Detect which cell encompasses the target text, then output its (X, Y) center coordinate. 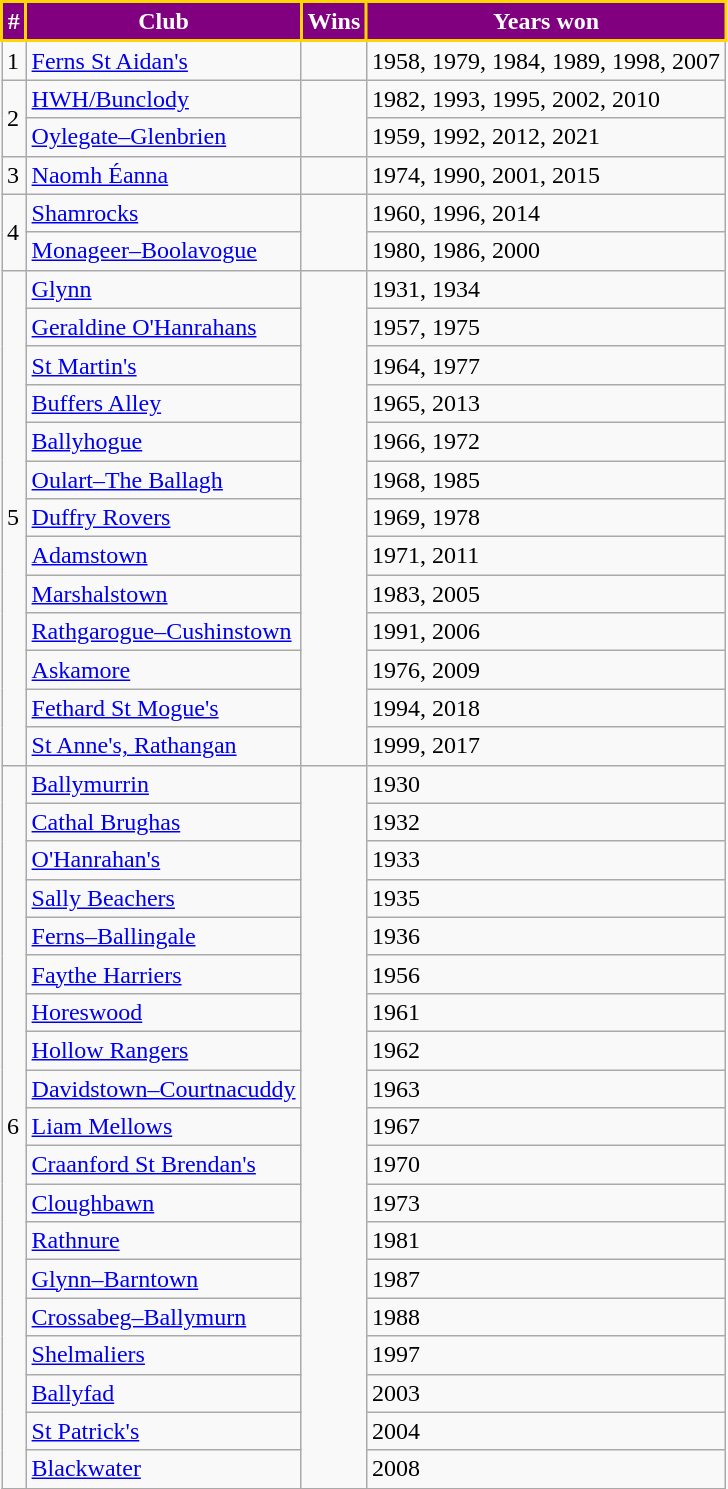
Buffers Alley (164, 403)
Rathnure (164, 1241)
HWH/Bunclody (164, 99)
1983, 2005 (546, 594)
1959, 1992, 2012, 2021 (546, 137)
Horeswood (164, 1012)
Club (164, 22)
1958, 1979, 1984, 1989, 1998, 2007 (546, 60)
Naomh Éanna (164, 175)
1 (14, 60)
1973 (546, 1203)
1988 (546, 1317)
1991, 2006 (546, 632)
1933 (546, 860)
1999, 2017 (546, 746)
1974, 1990, 2001, 2015 (546, 175)
Cloughbawn (164, 1203)
1968, 1985 (546, 479)
1963 (546, 1089)
2004 (546, 1431)
1965, 2013 (546, 403)
# (14, 22)
Glynn (164, 289)
Oulart–The Ballagh (164, 479)
Askamore (164, 670)
1931, 1934 (546, 289)
1967 (546, 1127)
1970 (546, 1165)
O'Hanrahan's (164, 860)
1994, 2018 (546, 708)
1981 (546, 1241)
Blackwater (164, 1469)
St Anne's, Rathangan (164, 746)
Glynn–Barntown (164, 1279)
Crossabeg–Ballymurn (164, 1317)
Ballyfad (164, 1393)
5 (14, 518)
1930 (546, 784)
2 (14, 118)
Ballyhogue (164, 441)
1966, 1972 (546, 441)
Monageer–Boolavogue (164, 251)
Duffry Rovers (164, 518)
1964, 1977 (546, 365)
Ferns St Aidan's (164, 60)
2003 (546, 1393)
Craanford St Brendan's (164, 1165)
1969, 1978 (546, 518)
1936 (546, 936)
Rathgarogue–Cushinstown (164, 632)
Faythe Harriers (164, 974)
Adamstown (164, 556)
Shamrocks (164, 213)
3 (14, 175)
6 (14, 1126)
1976, 2009 (546, 670)
Ballymurrin (164, 784)
1987 (546, 1279)
1956 (546, 974)
1932 (546, 822)
St Martin's (164, 365)
St Patrick's (164, 1431)
Davidstown–Courtnacuddy (164, 1089)
Shelmaliers (164, 1355)
Liam Mellows (164, 1127)
Oylegate–Glenbrien (164, 137)
Wins (334, 22)
Hollow Rangers (164, 1050)
1960, 1996, 2014 (546, 213)
1997 (546, 1355)
1980, 1986, 2000 (546, 251)
1935 (546, 898)
Geraldine O'Hanrahans (164, 327)
1962 (546, 1050)
2008 (546, 1469)
1971, 2011 (546, 556)
Fethard St Mogue's (164, 708)
Ferns–Ballingale (164, 936)
Cathal Brughas (164, 822)
4 (14, 232)
Sally Beachers (164, 898)
1961 (546, 1012)
1982, 1993, 1995, 2002, 2010 (546, 99)
Years won (546, 22)
1957, 1975 (546, 327)
Marshalstown (164, 594)
